Locate the cell with the specified text and output its [X, Y] center coordinate. 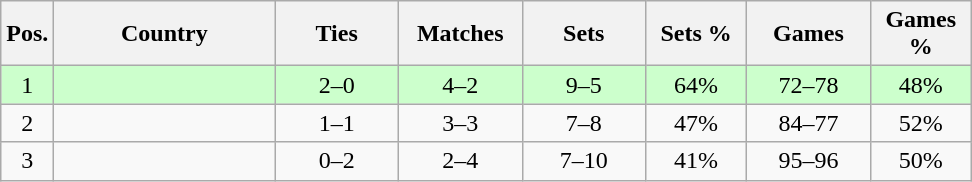
72–78 [809, 85]
Ties [337, 34]
Matches [460, 34]
41% [696, 161]
1–1 [337, 123]
Pos. [28, 34]
Sets [584, 34]
7–10 [584, 161]
3 [28, 161]
Country [164, 34]
50% [920, 161]
0–2 [337, 161]
1 [28, 85]
2–4 [460, 161]
9–5 [584, 85]
84–77 [809, 123]
Sets % [696, 34]
95–96 [809, 161]
48% [920, 85]
2 [28, 123]
7–8 [584, 123]
52% [920, 123]
4–2 [460, 85]
64% [696, 85]
47% [696, 123]
Games % [920, 34]
Games [809, 34]
3–3 [460, 123]
2–0 [337, 85]
